Determine the (X, Y) coordinate at the center of the cell enclosing the given text.  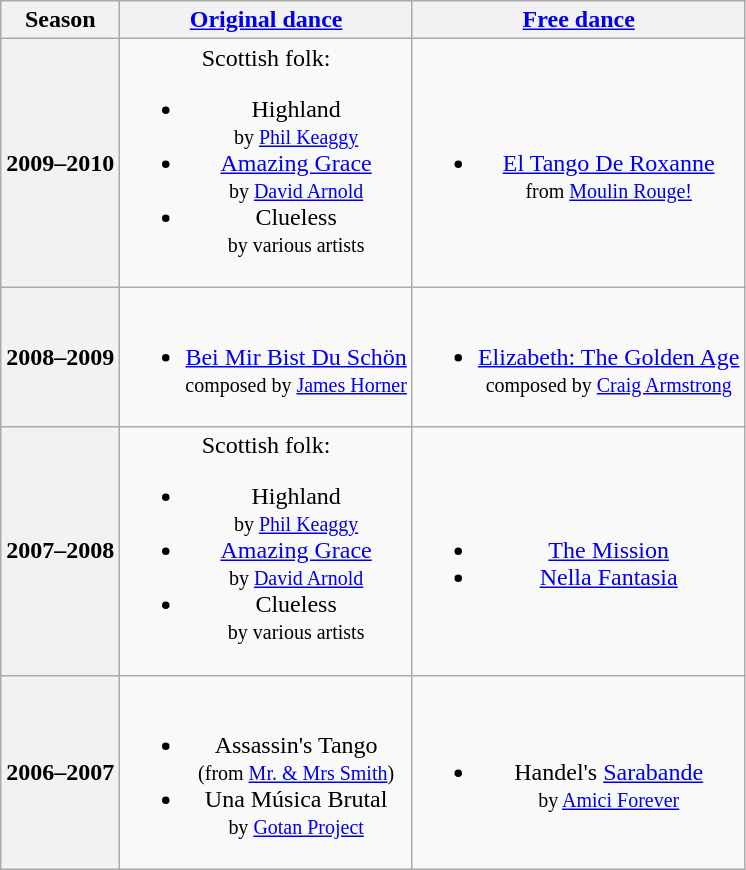
El Tango De Roxanne from Moulin Rouge! (578, 163)
Original dance (266, 20)
Assassin's Tango (from Mr. & Mrs Smith) Una Música Brutal by Gotan Project (266, 772)
2006–2007 (60, 772)
2008–2009 (60, 357)
Free dance (578, 20)
Elizabeth: The Golden Age composed by Craig Armstrong (578, 357)
The MissionNella Fantasia (578, 551)
2007–2008 (60, 551)
Handel's Sarabande by Amici Forever (578, 772)
Season (60, 20)
2009–2010 (60, 163)
Bei Mir Bist Du Schön composed by James Horner (266, 357)
